From the cell containing the given text, extract its center point as (x, y) coordinate. 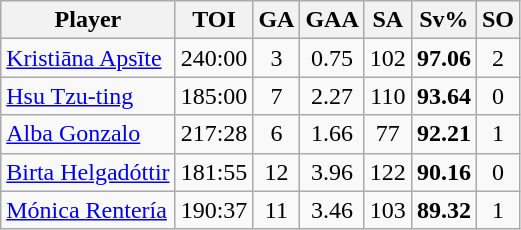
2 (498, 58)
102 (388, 58)
Kristiāna Apsīte (88, 58)
GAA (332, 20)
89.32 (444, 210)
110 (388, 96)
Hsu Tzu-ting (88, 96)
240:00 (214, 58)
TOI (214, 20)
SO (498, 20)
0.75 (332, 58)
3 (276, 58)
Mónica Rentería (88, 210)
6 (276, 134)
Player (88, 20)
Birta Helgadóttir (88, 172)
3.96 (332, 172)
SA (388, 20)
217:28 (214, 134)
97.06 (444, 58)
185:00 (214, 96)
181:55 (214, 172)
92.21 (444, 134)
77 (388, 134)
90.16 (444, 172)
190:37 (214, 210)
103 (388, 210)
Sv% (444, 20)
12 (276, 172)
3.46 (332, 210)
1.66 (332, 134)
93.64 (444, 96)
2.27 (332, 96)
GA (276, 20)
7 (276, 96)
122 (388, 172)
11 (276, 210)
Alba Gonzalo (88, 134)
